Return (X, Y) of the center of cell containing provided text 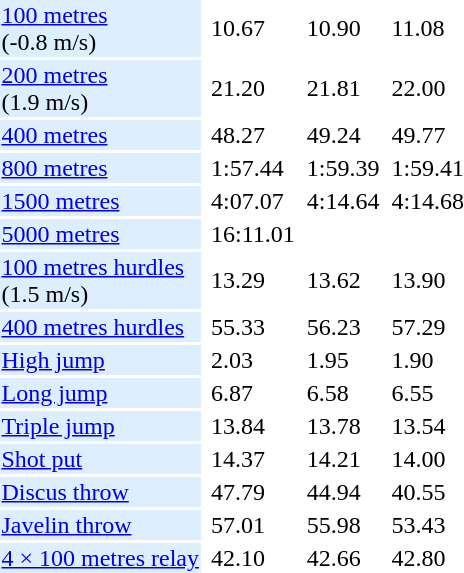
13.62 (343, 280)
42.66 (343, 558)
13.78 (343, 426)
100 metres (-0.8 m/s) (100, 28)
200 metres (1.9 m/s) (100, 88)
13.29 (252, 280)
Javelin throw (100, 525)
4:07.07 (252, 201)
1500 metres (100, 201)
1.95 (343, 360)
100 metres hurdles (1.5 m/s) (100, 280)
21.20 (252, 88)
6.58 (343, 393)
Triple jump (100, 426)
10.90 (343, 28)
400 metres (100, 135)
Discus throw (100, 492)
55.98 (343, 525)
5000 metres (100, 234)
1:57.44 (252, 168)
14.37 (252, 459)
21.81 (343, 88)
47.79 (252, 492)
10.67 (252, 28)
16:11.01 (252, 234)
49.24 (343, 135)
2.03 (252, 360)
57.01 (252, 525)
4:14.64 (343, 201)
Shot put (100, 459)
400 metres hurdles (100, 327)
14.21 (343, 459)
42.10 (252, 558)
13.84 (252, 426)
Long jump (100, 393)
4 × 100 metres relay (100, 558)
44.94 (343, 492)
48.27 (252, 135)
1:59.39 (343, 168)
800 metres (100, 168)
56.23 (343, 327)
6.87 (252, 393)
55.33 (252, 327)
High jump (100, 360)
